Capture the cell that displays the provided text and extract its [x, y] central coordinate. 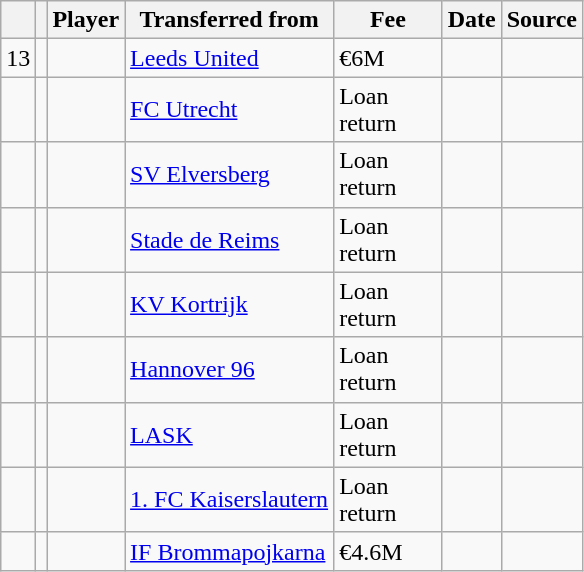
Stade de Reims [230, 240]
€6M [388, 58]
FC Utrecht [230, 110]
Leeds United [230, 58]
IF Brommapojkarna [230, 551]
Transferred from [230, 20]
Player [86, 20]
Fee [388, 20]
Date [472, 20]
SV Elversberg [230, 174]
KV Kortrijk [230, 304]
Source [542, 20]
1. FC Kaiserslautern [230, 500]
13 [18, 58]
€4.6M [388, 551]
LASK [230, 434]
Hannover 96 [230, 370]
